Capture the cell that displays the provided text and extract its (X, Y) central coordinate. 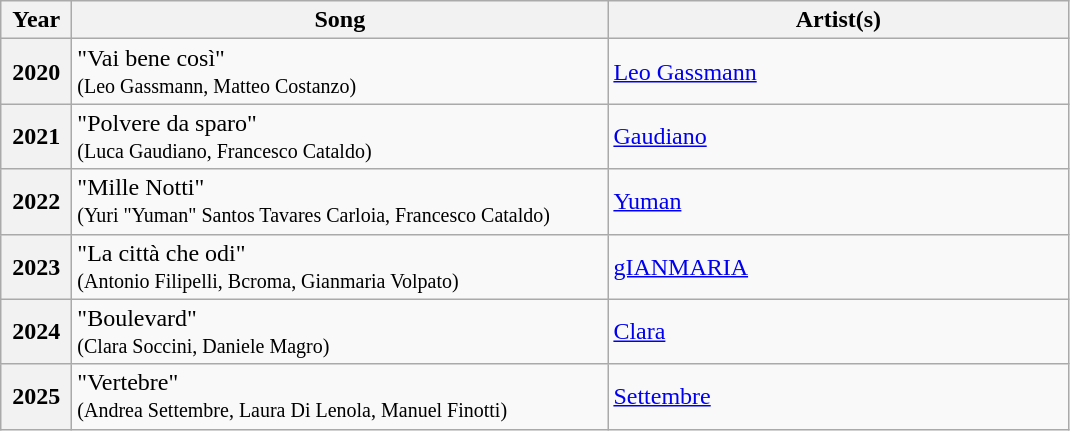
Year (36, 20)
Settembre (838, 396)
2020 (36, 72)
gIANMARIA (838, 266)
"Mille Notti"(Yuri "Yuman" Santos Tavares Carloia, Francesco Cataldo) (340, 202)
"Boulevard" (Clara Soccini, Daniele Magro) (340, 332)
Artist(s) (838, 20)
Gaudiano (838, 136)
"La città che odi" (Antonio Filipelli, Bcroma, Gianmaria Volpato) (340, 266)
Song (340, 20)
2025 (36, 396)
2023 (36, 266)
Leo Gassmann (838, 72)
"Polvere da sparo"(Luca Gaudiano, Francesco Cataldo) (340, 136)
Clara (838, 332)
"Vai bene così"(Leo Gassmann, Matteo Costanzo) (340, 72)
Yuman (838, 202)
2022 (36, 202)
"Vertebre" (Andrea Settembre, Laura Di Lenola, Manuel Finotti) (340, 396)
2021 (36, 136)
2024 (36, 332)
